Identify which cell holds the provided text, then report its [X, Y] central coordinate. 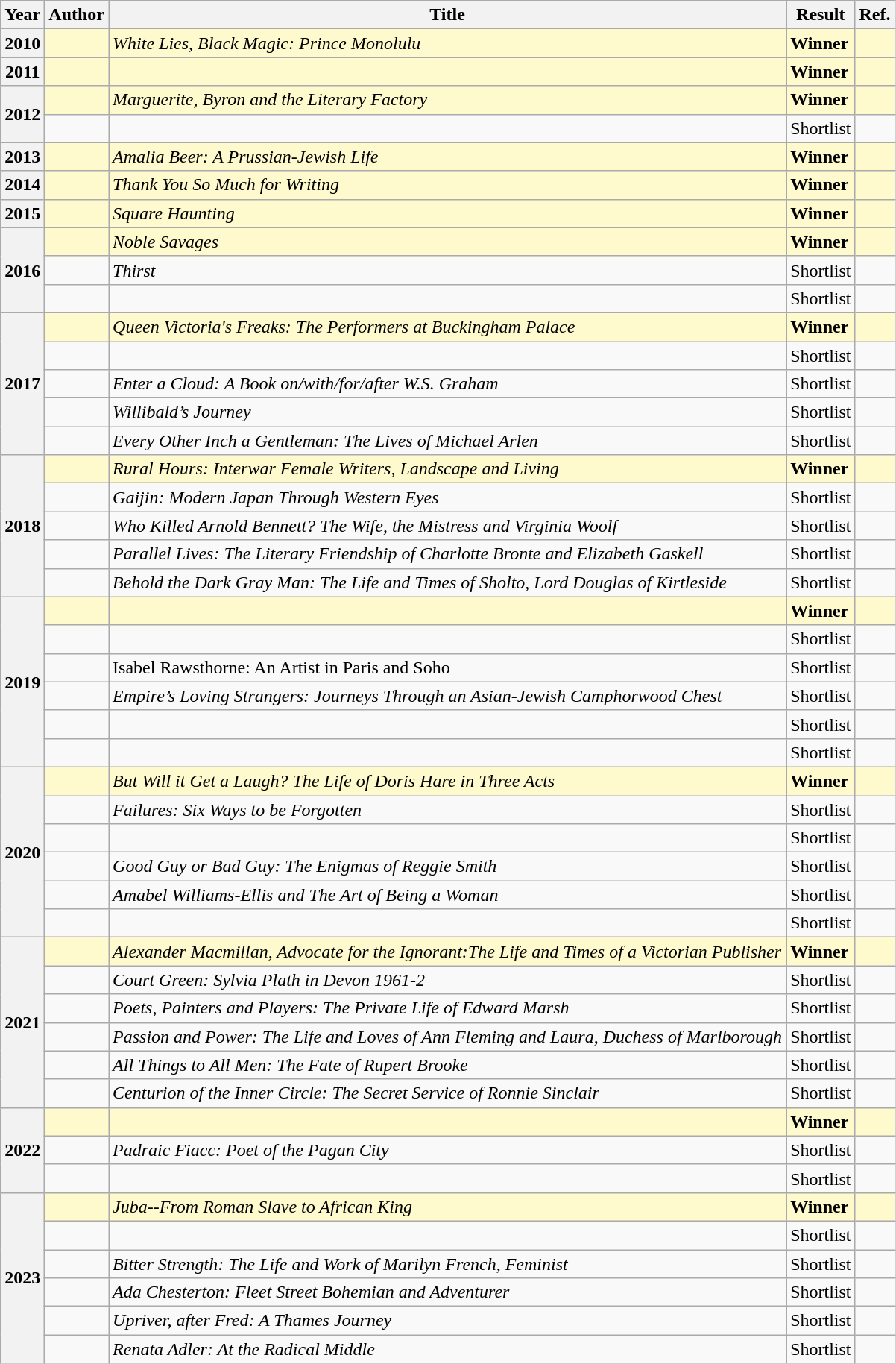
Year [22, 15]
Alexander Macmillan, Advocate for the Ignorant:The Life and Times of a Victorian Publisher [447, 952]
Author [77, 15]
Every Other Inch a Gentleman: The Lives of Michael Arlen [447, 441]
Thank You So Much for Writing [447, 185]
Passion and Power: The Life and Loves of Ann Fleming and Laura, Duchess of Marlborough [447, 1037]
Thirst [447, 270]
Title [447, 15]
Bitter Strength: The Life and Work of Marilyn French, Feminist [447, 1264]
Upriver, after Fred: A Thames Journey [447, 1321]
But Will it Get a Laugh? The Life of Doris Hare in Three Acts [447, 781]
Willibald’s Journey [447, 412]
Amalia Beer: A Prussian-Jewish Life [447, 157]
2017 [22, 383]
All Things to All Men: The Fate of Rupert Brooke [447, 1065]
Result [821, 15]
2014 [22, 185]
Poets, Painters and Players: The Private Life of Edward Marsh [447, 1008]
White Lies, Black Magic: Prince Monolulu [447, 43]
Square Haunting [447, 213]
Enter a Cloud: A Book on/with/for/after W.S. Graham [447, 384]
2018 [22, 526]
Padraic Fiacc: Poet of the Pagan City [447, 1150]
2023 [22, 1277]
Court Green: Sylvia Plath in Devon 1961-2 [447, 980]
2016 [22, 270]
Parallel Lives: The Literary Friendship of Charlotte Bronte and Elizabeth Gaskell [447, 554]
Failures: Six Ways to be Forgotten [447, 809]
Rural Hours: Interwar Female Writers, Landscape and Living [447, 469]
Queen Victoria's Freaks: The Performers at Buckingham Palace [447, 327]
2011 [22, 72]
Who Killed Arnold Bennett? The Wife, the Mistress and Virginia Woolf [447, 526]
Ref. [875, 15]
Marguerite, Byron and the Literary Factory [447, 100]
2015 [22, 213]
Renata Adler: At the Radical Middle [447, 1349]
Empire’s Loving Strangers: Journeys Through an Asian-Jewish Camphorwood Chest [447, 696]
Amabel Williams-Ellis and The Art of Being a Woman [447, 895]
Ada Chesterton: Fleet Street Bohemian and Adventurer [447, 1292]
Noble Savages [447, 242]
2021 [22, 1022]
2020 [22, 852]
2022 [22, 1150]
2013 [22, 157]
Good Guy or Bad Guy: The Enigmas of Reggie Smith [447, 867]
2019 [22, 682]
2010 [22, 43]
Centurion of the Inner Circle: The Secret Service of Ronnie Sinclair [447, 1093]
Juba--From Roman Slave to African King [447, 1207]
Gaijin: Modern Japan Through Western Eyes [447, 497]
Isabel Rawsthorne: An Artist in Paris and Soho [447, 667]
Behold the Dark Gray Man: The Life and Times of Sholto, Lord Douglas of Kirtleside [447, 582]
2012 [22, 114]
